Detect which cell encompasses the target text, then output its (X, Y) center coordinate. 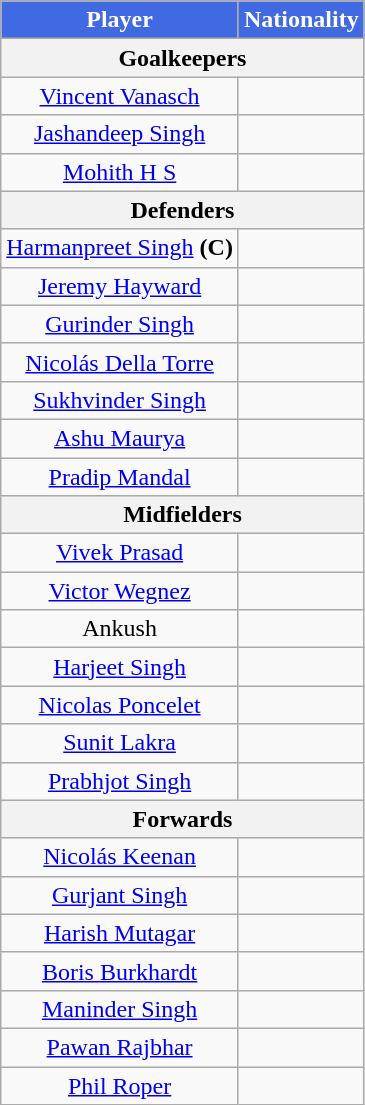
Harmanpreet Singh (C) (120, 248)
Harish Mutagar (120, 933)
Victor Wegnez (120, 591)
Ankush (120, 629)
Vincent Vanasch (120, 96)
Gurinder Singh (120, 324)
Pawan Rajbhar (120, 1047)
Sukhvinder Singh (120, 400)
Jashandeep Singh (120, 134)
Gurjant Singh (120, 895)
Harjeet Singh (120, 667)
Midfielders (182, 515)
Nicolas Poncelet (120, 705)
Ashu Maurya (120, 438)
Forwards (182, 819)
Prabhjot Singh (120, 781)
Jeremy Hayward (120, 286)
Sunit Lakra (120, 743)
Nicolás Keenan (120, 857)
Maninder Singh (120, 1009)
Vivek Prasad (120, 553)
Boris Burkhardt (120, 971)
Nationality (301, 20)
Goalkeepers (182, 58)
Nicolás Della Torre (120, 362)
Phil Roper (120, 1085)
Defenders (182, 210)
Pradip Mandal (120, 477)
Player (120, 20)
Mohith H S (120, 172)
